Find where the given text appears and provide that cell's center as [x, y] coordinate. 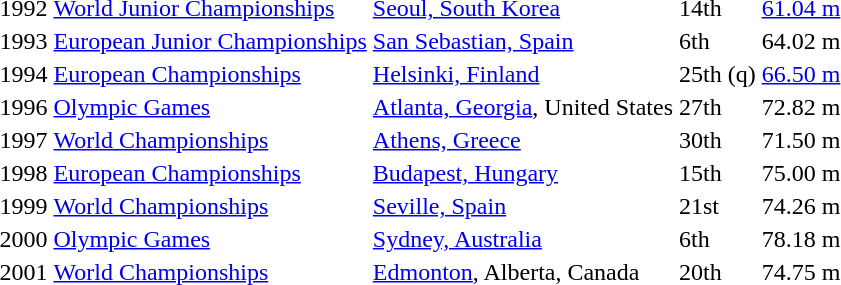
Athens, Greece [522, 140]
25th (q) [717, 74]
15th [717, 173]
Seville, Spain [522, 206]
Helsinki, Finland [522, 74]
27th [717, 107]
Sydney, Australia [522, 239]
European Junior Championships [210, 41]
Atlanta, Georgia, United States [522, 107]
Budapest, Hungary [522, 173]
30th [717, 140]
San Sebastian, Spain [522, 41]
21st [717, 206]
